Capture the cell that displays the provided text and extract its (x, y) central coordinate. 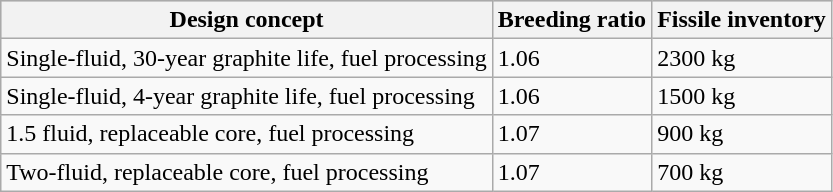
Breeding ratio (572, 20)
900 kg (742, 134)
2300 kg (742, 58)
Single-fluid, 30-year graphite life, fuel processing (247, 58)
Two-fluid, replaceable core, fuel processing (247, 172)
1500 kg (742, 96)
Fissile inventory (742, 20)
1.5 fluid, replaceable core, fuel processing (247, 134)
700 kg (742, 172)
Design concept (247, 20)
Single-fluid, 4-year graphite life, fuel processing (247, 96)
